Search for the cell housing the specified text and yield its [X, Y] center coordinate. 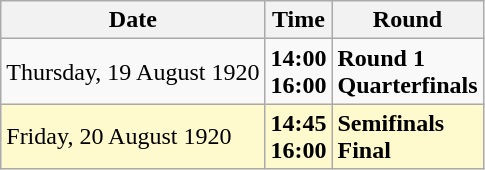
SemifinalsFinal [408, 136]
Round 1Quarterfinals [408, 72]
Time [298, 20]
Round [408, 20]
Thursday, 19 August 1920 [133, 72]
14:4516:00 [298, 136]
Date [133, 20]
14:0016:00 [298, 72]
Friday, 20 August 1920 [133, 136]
